Provide the [x, y] coordinate of the cell's center where the given text is located.  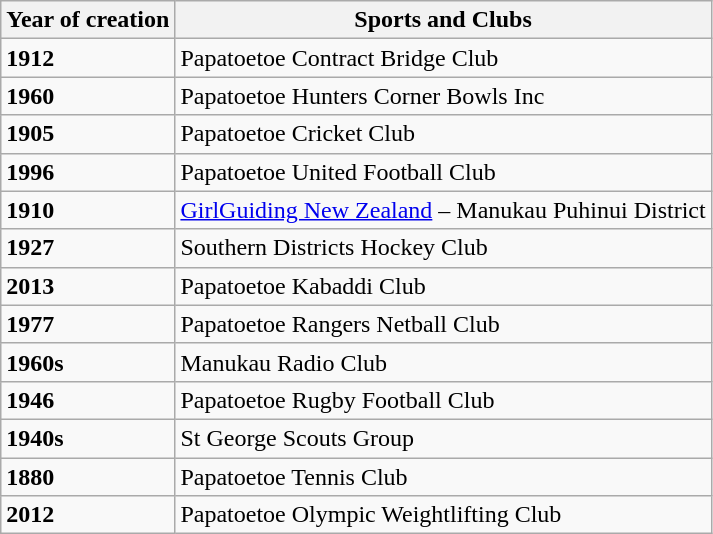
1977 [88, 324]
Year of creation [88, 20]
1960s [88, 362]
1880 [88, 477]
Papatoetoe Contract Bridge Club [443, 58]
1960 [88, 96]
1905 [88, 134]
1912 [88, 58]
Papatoetoe Kabaddi Club [443, 286]
1910 [88, 210]
Papatoetoe Cricket Club [443, 134]
1996 [88, 172]
Papatoetoe Rangers Netball Club [443, 324]
St George Scouts Group [443, 438]
Papatoetoe Rugby Football Club [443, 400]
1927 [88, 248]
Southern Districts Hockey Club [443, 248]
Papatoetoe Tennis Club [443, 477]
2013 [88, 286]
Manukau Radio Club [443, 362]
2012 [88, 515]
1940s [88, 438]
Papatoetoe Hunters Corner Bowls Inc [443, 96]
1946 [88, 400]
Papatoetoe Olympic Weightlifting Club [443, 515]
Papatoetoe United Football Club [443, 172]
Sports and Clubs [443, 20]
GirlGuiding New Zealand – Manukau Puhinui District [443, 210]
